Return the [x, y] coordinate for the center point of the cell that contains the specified text.  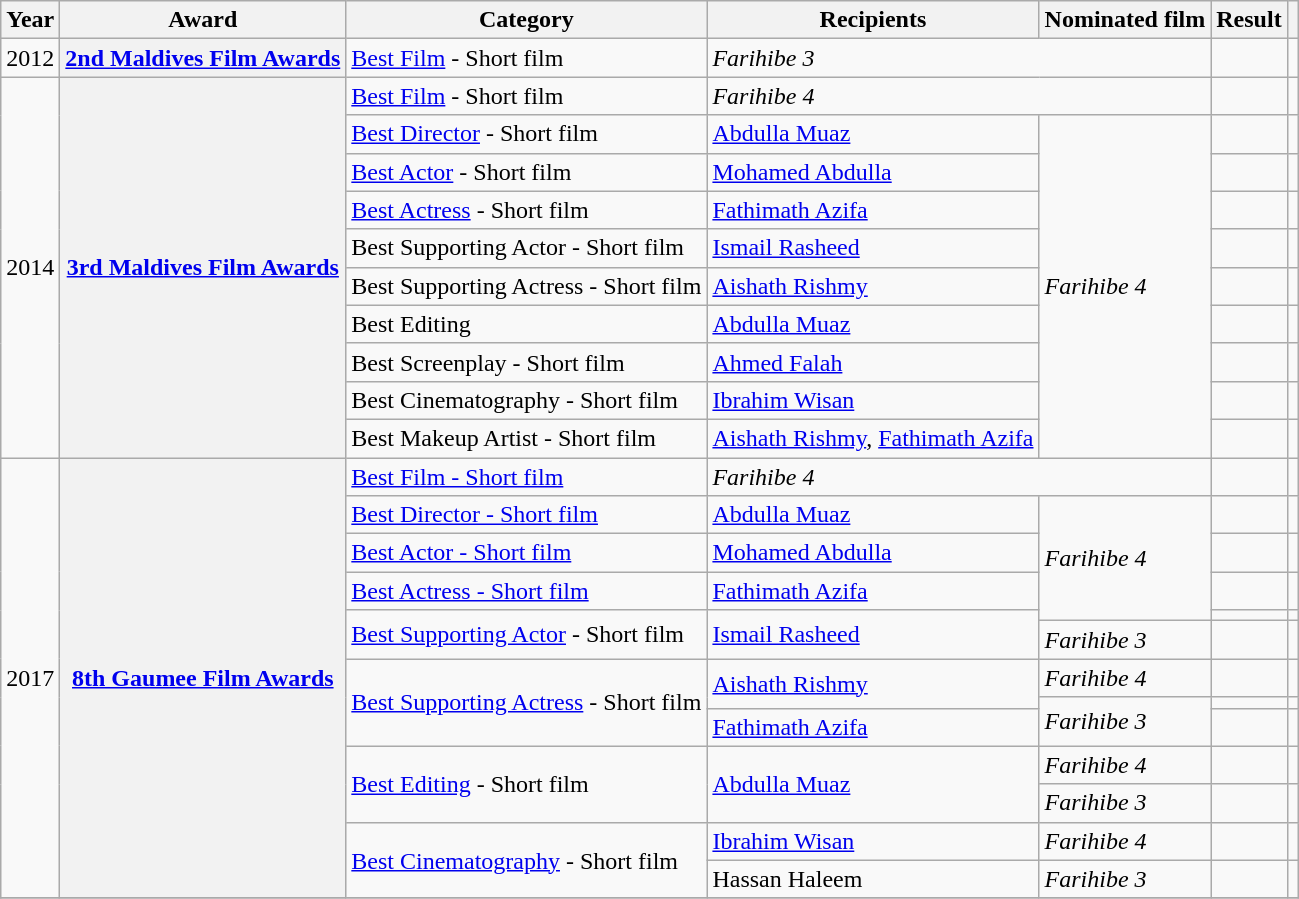
2014 [30, 268]
Ahmed Falah [873, 362]
Aishath Rishmy, Fathimath Azifa [873, 438]
Recipients [873, 20]
Best Screenplay - Short film [526, 362]
Best Editing - Short film [526, 784]
Hassan Haleem [873, 879]
2nd Maldives Film Awards [203, 58]
Category [526, 20]
Result [1249, 20]
8th Gaumee Film Awards [203, 678]
Best Makeup Artist - Short film [526, 438]
Award [203, 20]
Nominated film [1125, 20]
Year [30, 20]
2012 [30, 58]
3rd Maldives Film Awards [203, 268]
Best Editing [526, 324]
2017 [30, 678]
